Capture the cell that displays the provided text and extract its [X, Y] central coordinate. 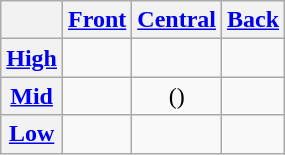
Front [98, 20]
() [177, 96]
Mid [32, 96]
Central [177, 20]
Back [254, 20]
Low [32, 134]
High [32, 58]
